From the cell containing the given text, extract its center point as [X, Y] coordinate. 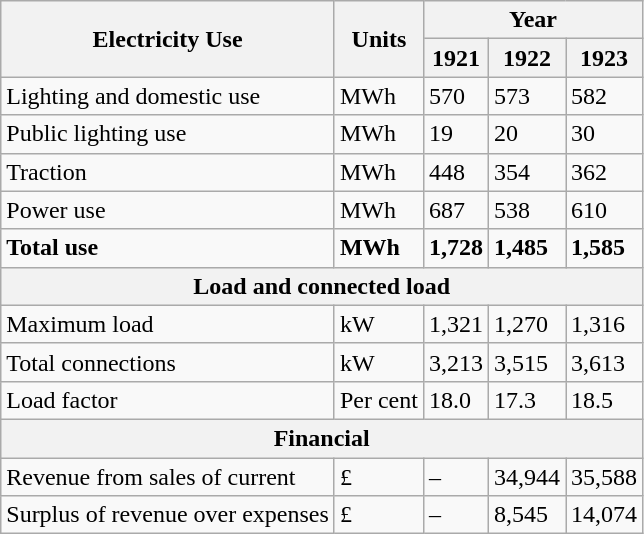
Year [532, 20]
Lighting and domestic use [168, 96]
573 [526, 96]
Total connections [168, 362]
538 [526, 210]
30 [604, 134]
3,213 [456, 362]
1,321 [456, 324]
Revenue from sales of current [168, 477]
570 [456, 96]
1,585 [604, 248]
17.3 [526, 400]
Per cent [378, 400]
Units [378, 39]
Surplus of revenue over expenses [168, 515]
35,588 [604, 477]
687 [456, 210]
18.0 [456, 400]
Traction [168, 172]
19 [456, 134]
1,270 [526, 324]
20 [526, 134]
Financial [322, 438]
610 [604, 210]
1,316 [604, 324]
3,515 [526, 362]
1,728 [456, 248]
582 [604, 96]
1923 [604, 58]
34,944 [526, 477]
18.5 [604, 400]
Load factor [168, 400]
354 [526, 172]
Electricity Use [168, 39]
Load and connected load [322, 286]
Power use [168, 210]
Maximum load [168, 324]
3,613 [604, 362]
448 [456, 172]
1,485 [526, 248]
Total use [168, 248]
362 [604, 172]
1922 [526, 58]
Public lighting use [168, 134]
1921 [456, 58]
14,074 [604, 515]
8,545 [526, 515]
